Locate the cell with the specified text and output its [X, Y] center coordinate. 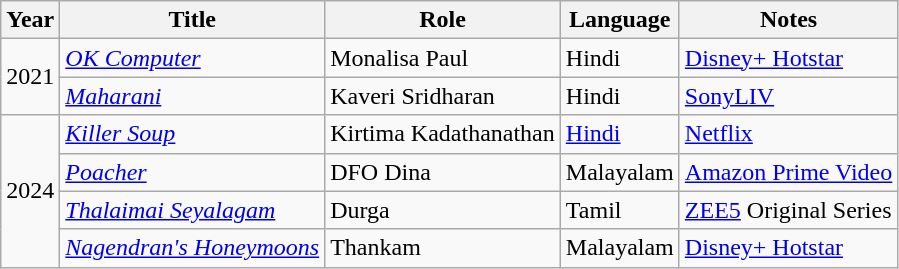
Maharani [192, 96]
Netflix [788, 134]
Nagendran's Honeymoons [192, 248]
Language [620, 20]
Year [30, 20]
Monalisa Paul [443, 58]
2024 [30, 191]
Tamil [620, 210]
Kaveri Sridharan [443, 96]
Notes [788, 20]
Role [443, 20]
Amazon Prime Video [788, 172]
Thankam [443, 248]
Title [192, 20]
Poacher [192, 172]
SonyLIV [788, 96]
Kirtima Kadathanathan [443, 134]
OK Computer [192, 58]
ZEE5 Original Series [788, 210]
Killer Soup [192, 134]
Durga [443, 210]
2021 [30, 77]
DFO Dina [443, 172]
Thalaimai Seyalagam [192, 210]
